Capture the cell that displays the provided text and extract its [x, y] central coordinate. 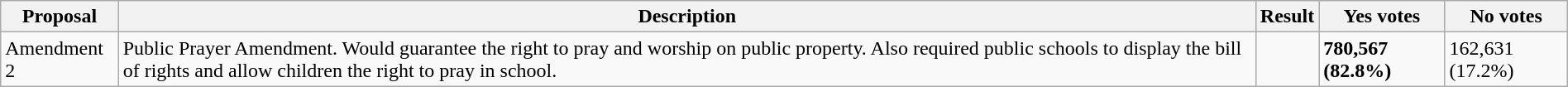
Proposal [60, 17]
Result [1287, 17]
Yes votes [1382, 17]
No votes [1506, 17]
162,631 (17.2%) [1506, 60]
Amendment 2 [60, 60]
Description [686, 17]
780,567 (82.8%) [1382, 60]
